Detect which cell encompasses the target text, then output its (X, Y) center coordinate. 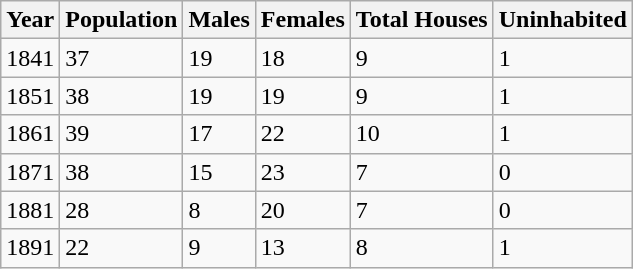
Population (122, 20)
18 (302, 58)
Uninhabited (562, 20)
Year (30, 20)
1841 (30, 58)
37 (122, 58)
28 (122, 210)
1881 (30, 210)
20 (302, 210)
10 (422, 134)
1891 (30, 248)
23 (302, 172)
Total Houses (422, 20)
1851 (30, 96)
17 (219, 134)
1871 (30, 172)
13 (302, 248)
39 (122, 134)
1861 (30, 134)
Females (302, 20)
15 (219, 172)
Males (219, 20)
